Search for the cell housing the specified text and yield its [X, Y] center coordinate. 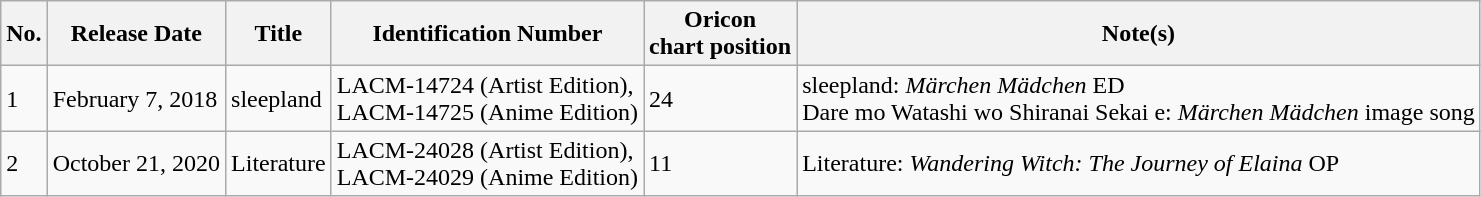
No. [24, 34]
LACM-14724 (Artist Edition),LACM-14725 (Anime Edition) [487, 98]
1 [24, 98]
Oricon chart position [720, 34]
Title [279, 34]
February 7, 2018 [136, 98]
sleepland [279, 98]
2 [24, 164]
11 [720, 164]
Identification Number [487, 34]
Literature: Wandering Witch: The Journey of Elaina OP [1139, 164]
sleepland: Märchen Mädchen EDDare mo Watashi wo Shiranai Sekai e: Märchen Mädchen image song [1139, 98]
24 [720, 98]
Note(s) [1139, 34]
Literature [279, 164]
Release Date [136, 34]
October 21, 2020 [136, 164]
LACM-24028 (Artist Edition),LACM-24029 (Anime Edition) [487, 164]
